Extract the (x, y) coordinate from the center of the cell holding the provided text.  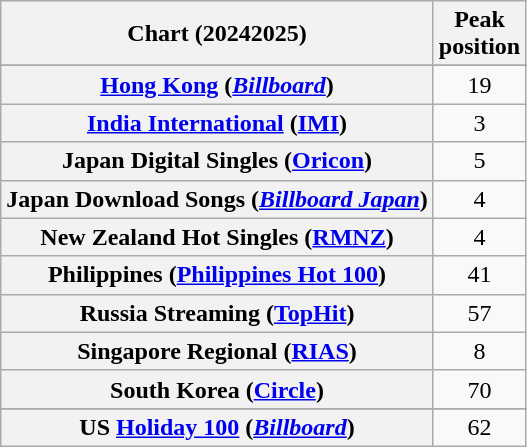
Russia Streaming (TopHit) (218, 313)
8 (479, 351)
62 (479, 427)
Singapore Regional (RIAS) (218, 351)
Chart (20242025) (218, 34)
Japan Download Songs (Billboard Japan) (218, 199)
South Korea (Circle) (218, 389)
US Holiday 100 (Billboard) (218, 427)
Philippines (Philippines Hot 100) (218, 275)
5 (479, 161)
Peakposition (479, 34)
57 (479, 313)
Hong Kong (Billboard) (218, 85)
Japan Digital Singles (Oricon) (218, 161)
New Zealand Hot Singles (RMNZ) (218, 237)
19 (479, 85)
India International (IMI) (218, 123)
3 (479, 123)
41 (479, 275)
70 (479, 389)
